Search for the cell housing the specified text and yield its [X, Y] center coordinate. 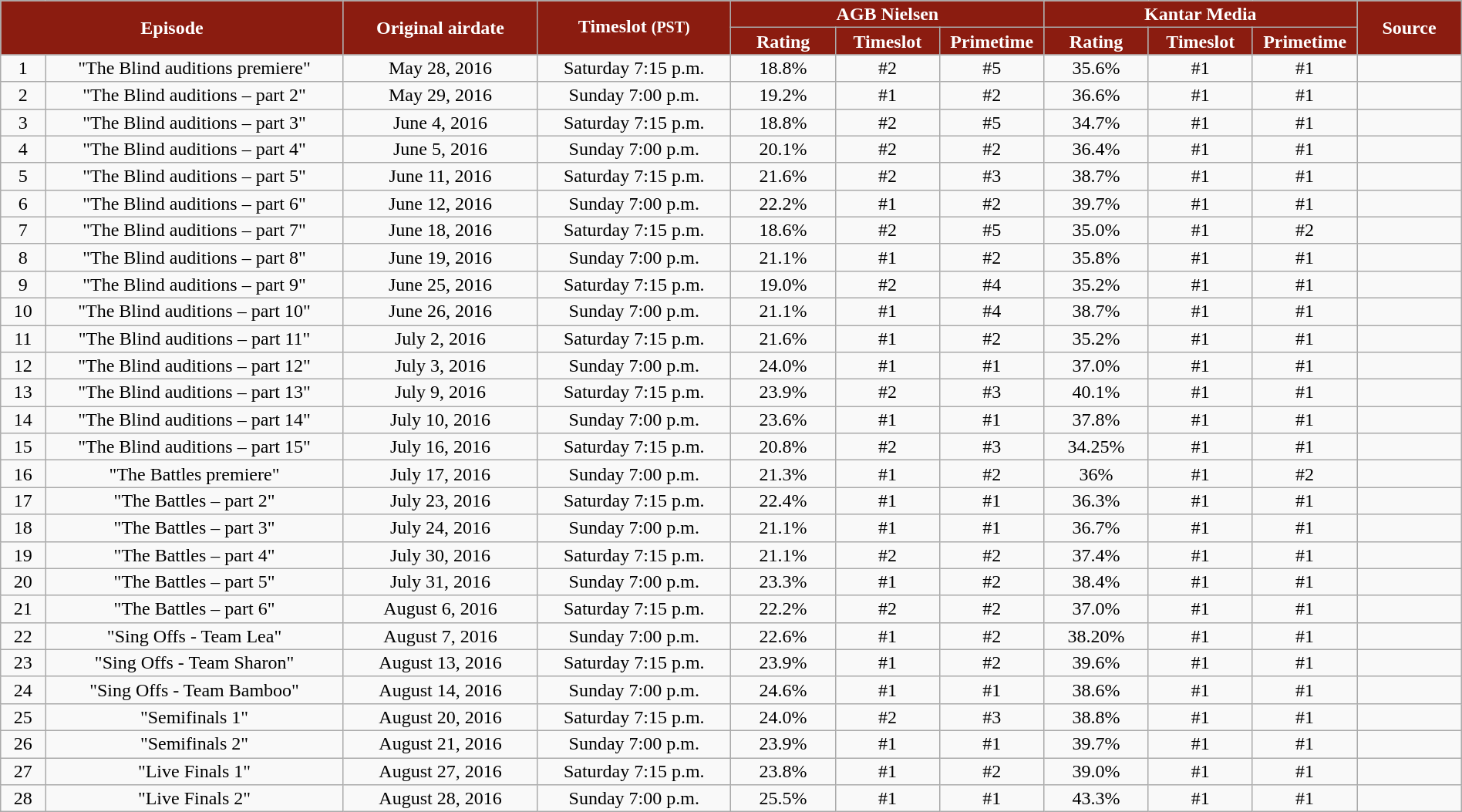
June 18, 2016 [440, 230]
12 [23, 366]
25.5% [783, 799]
July 9, 2016 [440, 393]
August 7, 2016 [440, 635]
39.0% [1096, 771]
"Semifinals 2" [194, 743]
May 28, 2016 [440, 68]
"The Battles – part 3" [194, 527]
"The Blind auditions – part 13" [194, 393]
17 [23, 501]
August 28, 2016 [440, 799]
"The Blind auditions – part 11" [194, 339]
10 [23, 312]
20.1% [783, 150]
36.4% [1096, 150]
July 16, 2016 [440, 447]
July 31, 2016 [440, 581]
June 4, 2016 [440, 122]
26 [23, 743]
14 [23, 419]
36.3% [1096, 501]
August 21, 2016 [440, 743]
June 26, 2016 [440, 312]
22 [23, 635]
34.7% [1096, 122]
28 [23, 799]
August 13, 2016 [440, 663]
36.6% [1096, 96]
35.8% [1096, 258]
37.8% [1096, 419]
May 29, 2016 [440, 96]
43.3% [1096, 799]
"The Blind auditions – part 14" [194, 419]
22.6% [783, 635]
July 3, 2016 [440, 366]
August 20, 2016 [440, 717]
38.20% [1096, 635]
"The Blind auditions – part 4" [194, 150]
"The Battles – part 2" [194, 501]
August 6, 2016 [440, 609]
35.6% [1096, 68]
June 12, 2016 [440, 204]
"Live Finals 1" [194, 771]
19.2% [783, 96]
18 [23, 527]
"The Battles – part 4" [194, 555]
"The Battles – part 6" [194, 609]
20.8% [783, 447]
2 [23, 96]
38.6% [1096, 689]
15 [23, 447]
"The Blind auditions – part 9" [194, 284]
7 [23, 230]
Timeslot (PST) [634, 28]
37.4% [1096, 555]
"Sing Offs - Team Lea" [194, 635]
"The Blind auditions – part 5" [194, 176]
Original airdate [440, 28]
16 [23, 473]
24 [23, 689]
18.6% [783, 230]
19.0% [783, 284]
Episode [173, 28]
"The Blind auditions – part 8" [194, 258]
Kantar Media [1201, 14]
8 [23, 258]
40.1% [1096, 393]
"Live Finals 2" [194, 799]
23 [23, 663]
"Semifinals 1" [194, 717]
"The Blind auditions premiere" [194, 68]
1 [23, 68]
"Sing Offs - Team Sharon" [194, 663]
38.4% [1096, 581]
3 [23, 122]
July 30, 2016 [440, 555]
June 5, 2016 [440, 150]
19 [23, 555]
"The Blind auditions – part 15" [194, 447]
22.4% [783, 501]
"The Battles premiere" [194, 473]
25 [23, 717]
36.7% [1096, 527]
"The Blind auditions – part 3" [194, 122]
Source [1410, 28]
34.25% [1096, 447]
23.3% [783, 581]
June 19, 2016 [440, 258]
5 [23, 176]
June 25, 2016 [440, 284]
23.6% [783, 419]
9 [23, 284]
6 [23, 204]
July 24, 2016 [440, 527]
27 [23, 771]
"The Blind auditions – part 10" [194, 312]
21 [23, 609]
July 10, 2016 [440, 419]
23.8% [783, 771]
"Sing Offs - Team Bamboo" [194, 689]
June 11, 2016 [440, 176]
August 14, 2016 [440, 689]
38.8% [1096, 717]
AGB Nielsen [888, 14]
July 23, 2016 [440, 501]
"The Battles – part 5" [194, 581]
"The Blind auditions – part 6" [194, 204]
36% [1096, 473]
21.3% [783, 473]
4 [23, 150]
July 2, 2016 [440, 339]
August 27, 2016 [440, 771]
"The Blind auditions – part 2" [194, 96]
July 17, 2016 [440, 473]
"The Blind auditions – part 7" [194, 230]
20 [23, 581]
24.6% [783, 689]
13 [23, 393]
39.6% [1096, 663]
"The Blind auditions – part 12" [194, 366]
11 [23, 339]
35.0% [1096, 230]
